Determine the (X, Y) coordinate at the center of the cell enclosing the given text.  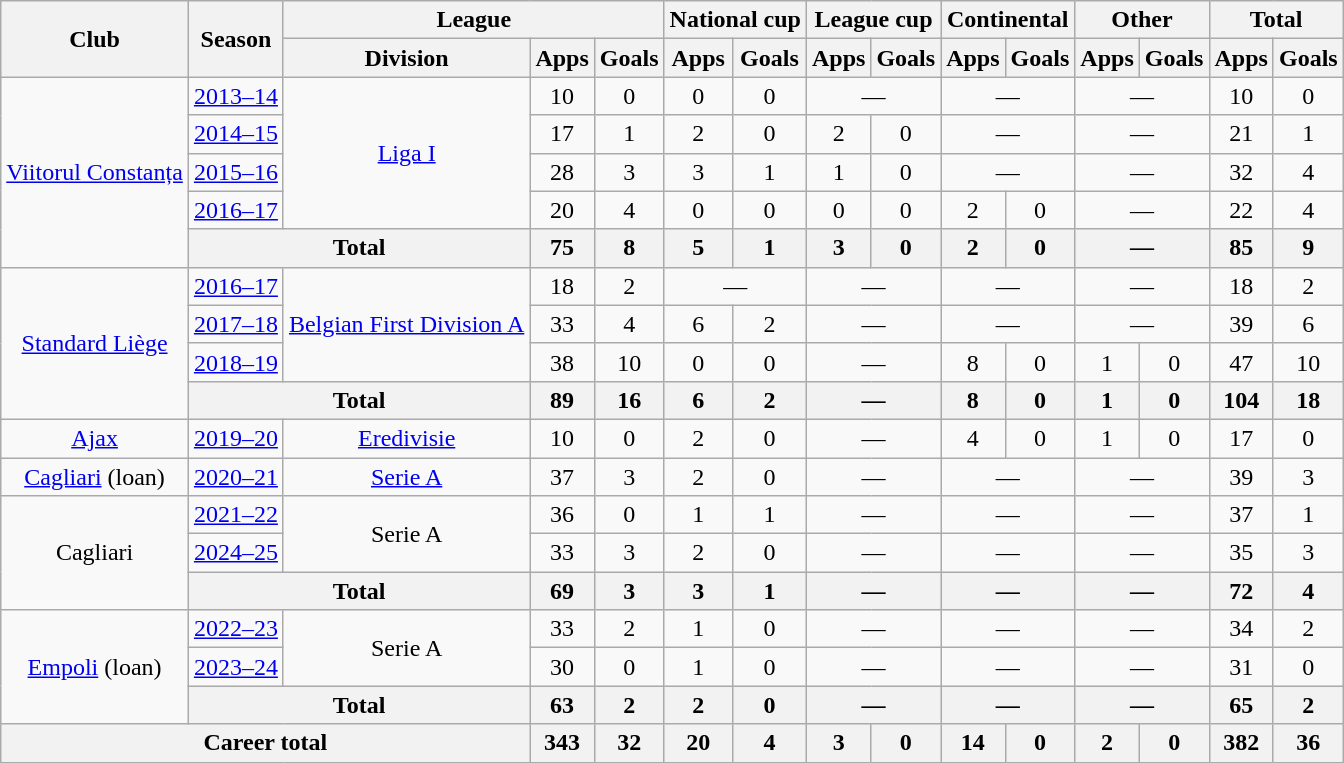
Liga I (406, 153)
2024–25 (236, 553)
343 (562, 743)
22 (1241, 210)
382 (1241, 743)
31 (1241, 667)
Empoli (loan) (95, 667)
2018–19 (236, 362)
Club (95, 39)
21 (1241, 134)
2015–16 (236, 172)
Eredivisie (406, 438)
72 (1241, 591)
2021–22 (236, 515)
League cup (873, 20)
30 (562, 667)
Belgian First Division A (406, 324)
2019–20 (236, 438)
35 (1241, 553)
Continental (1008, 20)
34 (1241, 629)
5 (698, 248)
Other (1142, 20)
104 (1241, 400)
38 (562, 362)
2014–15 (236, 134)
Career total (266, 743)
14 (973, 743)
9 (1308, 248)
69 (562, 591)
65 (1241, 705)
63 (562, 705)
75 (562, 248)
2023–24 (236, 667)
Cagliari (95, 553)
National cup (735, 20)
Standard Liège (95, 343)
85 (1241, 248)
47 (1241, 362)
2020–21 (236, 477)
89 (562, 400)
Season (236, 39)
2017–18 (236, 324)
League (474, 20)
Cagliari (loan) (95, 477)
Viitorul Constanța (95, 172)
28 (562, 172)
Division (406, 58)
2013–14 (236, 96)
16 (629, 400)
Ajax (95, 438)
2022–23 (236, 629)
